Locate the cell with the specified text and output its [x, y] center coordinate. 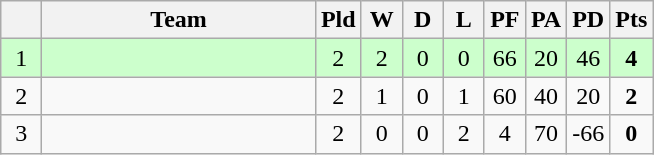
66 [504, 58]
Pld [338, 20]
Pts [632, 20]
PD [588, 20]
W [382, 20]
D [422, 20]
Team [179, 20]
3 [22, 134]
PA [546, 20]
70 [546, 134]
60 [504, 96]
-66 [588, 134]
40 [546, 96]
PF [504, 20]
L [464, 20]
46 [588, 58]
